Determine the [x, y] coordinate at the center of the cell enclosing the given text.  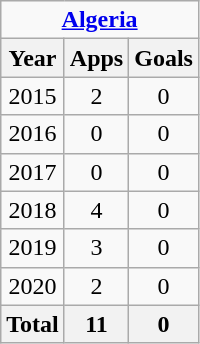
Total [33, 324]
2019 [33, 248]
Algeria [100, 20]
Apps [96, 58]
Year [33, 58]
2020 [33, 286]
2016 [33, 134]
2015 [33, 96]
3 [96, 248]
11 [96, 324]
2017 [33, 172]
4 [96, 210]
Goals [164, 58]
2018 [33, 210]
